From the cell containing the given text, extract its center point as [x, y] coordinate. 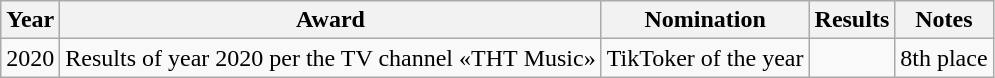
2020 [30, 58]
Notes [944, 20]
Results of year 2020 per the TV channel «ТНТ Music» [330, 58]
TikToker of the year [705, 58]
Award [330, 20]
8th place [944, 58]
Results [852, 20]
Nomination [705, 20]
Year [30, 20]
